Search for the cell housing the specified text and yield its (X, Y) center coordinate. 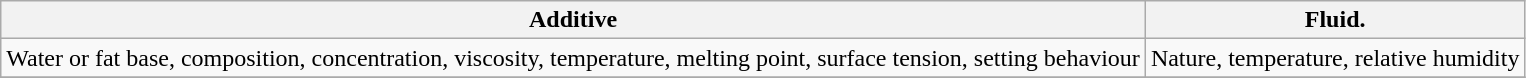
Water or fat base, composition, concentration, viscosity, temperature, melting point, surface tension, setting behaviour (574, 58)
Fluid. (1335, 20)
Additive (574, 20)
Nature, temperature, relative humidity (1335, 58)
